Output the [X, Y] coordinate of the center of the cell containing the given text.  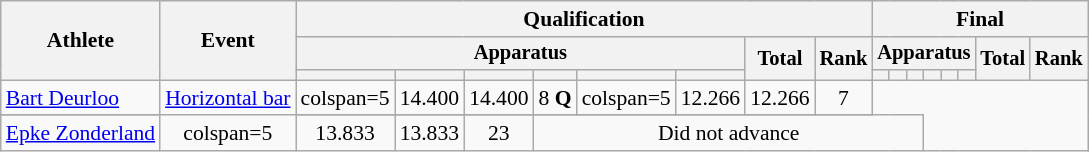
Athlete [80, 40]
8 Q [556, 98]
Did not advance [729, 134]
Horizontal bar [228, 98]
23 [498, 134]
7 [844, 98]
Event [228, 40]
Final [980, 19]
Qualification [584, 19]
Bart Deurloo [80, 98]
Epke Zonderland [80, 134]
